Detect which cell encompasses the target text, then output its (X, Y) center coordinate. 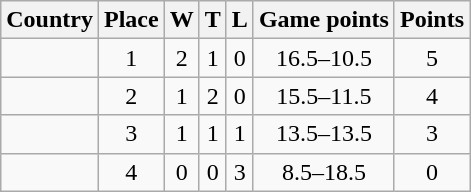
8.5–18.5 (324, 172)
Country (50, 20)
16.5–10.5 (324, 58)
W (182, 20)
13.5–13.5 (324, 134)
Game points (324, 20)
5 (432, 58)
L (240, 20)
Place (131, 20)
15.5–11.5 (324, 96)
Points (432, 20)
T (212, 20)
